Scan for the cell matching the given text and deliver its [x, y] coordinate at center. 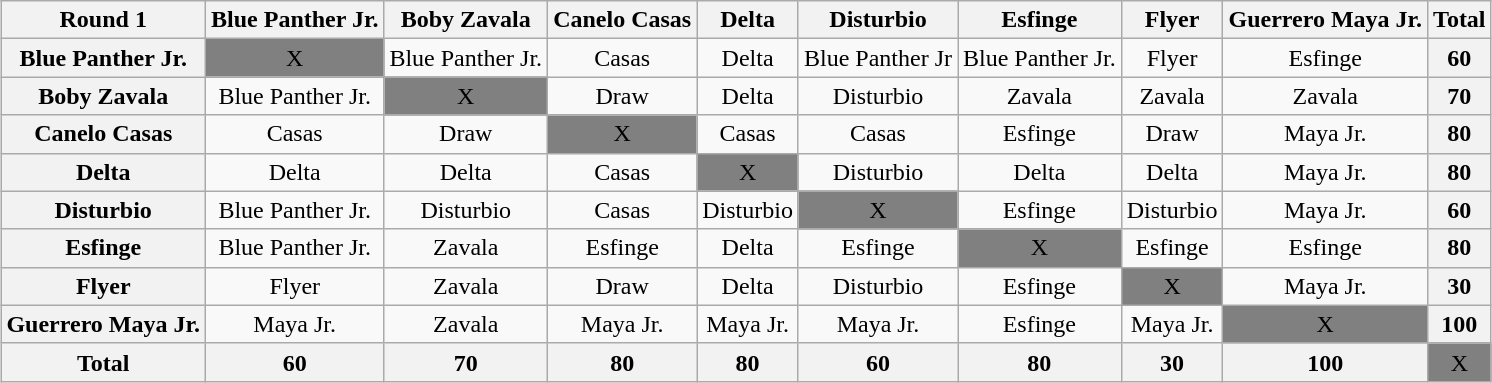
Blue Panther Jr [878, 58]
Round 1 [104, 20]
